Pinpoint the cell where the given text exists, returning its (X, Y) midpoint coordinate. 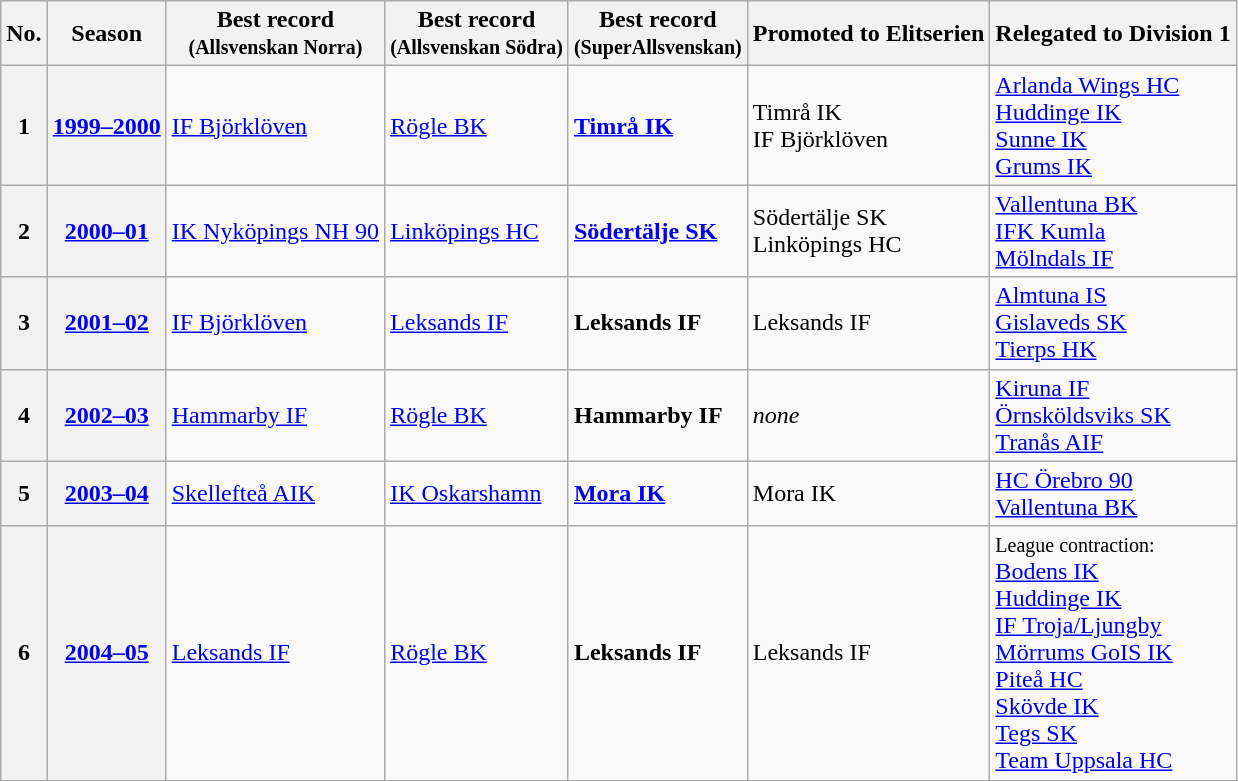
2004–05 (106, 653)
Arlanda Wings HCHuddinge IKSunne IKGrums IK (1113, 126)
6 (24, 653)
Best record(Allsvenskan Södra) (477, 34)
IK Oskarshamn (477, 494)
5 (24, 494)
Skellefteå AIK (275, 494)
1 (24, 126)
Timrå IK (658, 126)
Promoted to Elitserien (868, 34)
Vallentuna BKIFK KumlaMölndals IF (1113, 231)
No. (24, 34)
2003–04 (106, 494)
Södertälje SKLinköpings HC (868, 231)
4 (24, 415)
Timrå IKIF Björklöven (868, 126)
HC Örebro 90Vallentuna BK (1113, 494)
Linköpings HC (477, 231)
none (868, 415)
Almtuna ISGislaveds SKTierps HK (1113, 323)
Season (106, 34)
2000–01 (106, 231)
Relegated to Division 1 (1113, 34)
2001–02 (106, 323)
2002–03 (106, 415)
Best record(Allsvenskan Norra) (275, 34)
Södertälje SK (658, 231)
Kiruna IFÖrnsköldsviks SKTranås AIF (1113, 415)
2 (24, 231)
League contraction:Bodens IKHuddinge IKIF Troja/LjungbyMörrums GoIS IKPiteå HCSkövde IKTegs SKTeam Uppsala HC (1113, 653)
1999–2000 (106, 126)
3 (24, 323)
Best record(SuperAllsvenskan) (658, 34)
IK Nyköpings NH 90 (275, 231)
